Return (X, Y) of the center of cell containing provided text 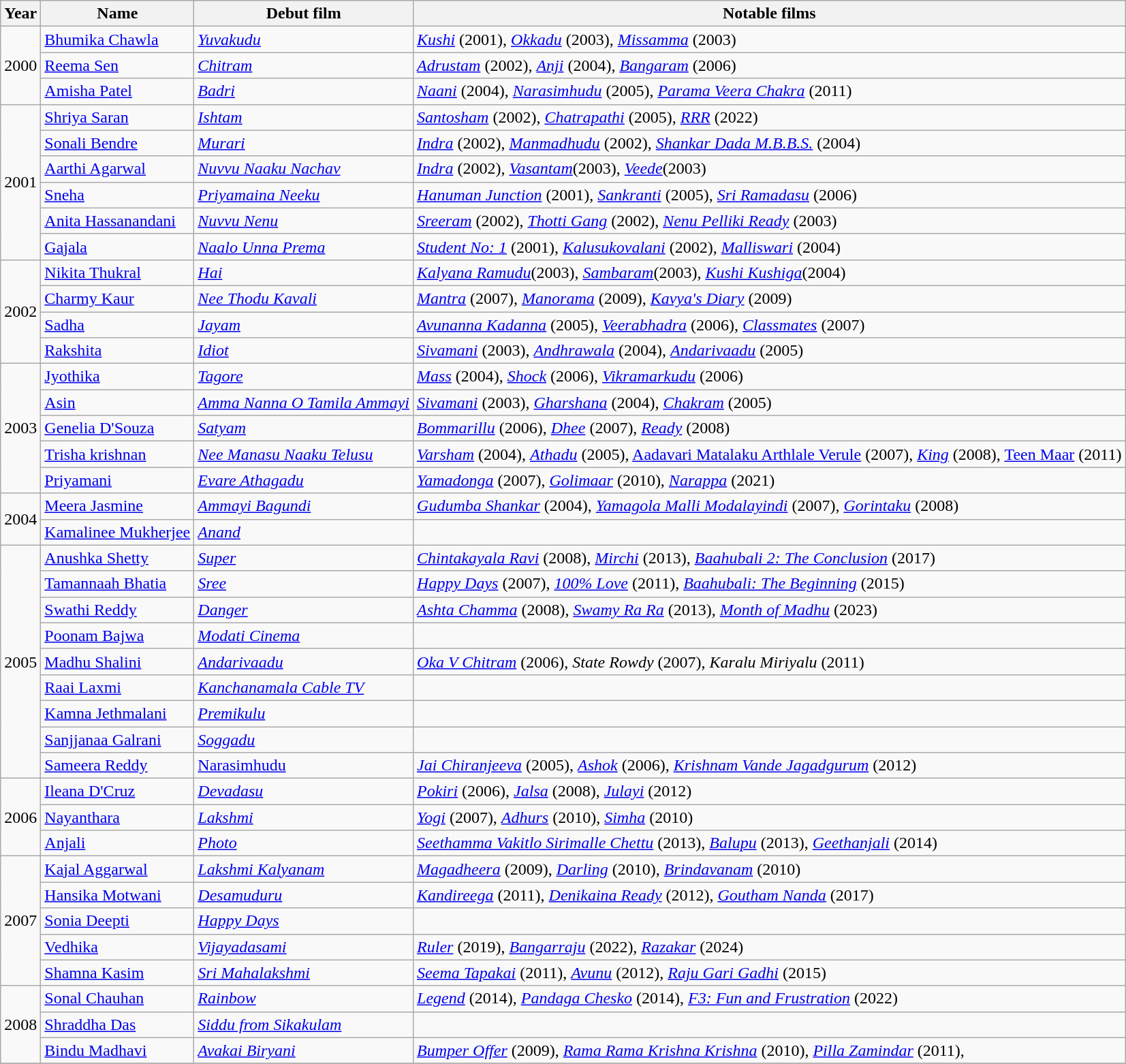
Vedhika (117, 947)
Mass (2004), Shock (2006), Vikramarkudu (2006) (770, 377)
Pokiri (2006), Jalsa (2008), Julayi (2012) (770, 792)
Magadheera (2009), Darling (2010), Brindavanam (2010) (770, 869)
Andarivaadu (304, 661)
Raai Laxmi (117, 687)
Sri Mahalakshmi (304, 973)
Varsham (2004), Athadu (2005), Aadavari Matalaku Arthlale Verule (2007), King (2008), Teen Maar (2011) (770, 454)
Tamannaah Bhatia (117, 584)
Sivamani (2003), Gharshana (2004), Chakram (2005) (770, 403)
Super (304, 558)
Nee Thodu Kavali (304, 298)
Gudumba Shankar (2004), Yamagola Malli Modalayindi (2007), Gorintaku (2008) (770, 506)
Name (117, 14)
Ruler (2019), Bangarraju (2022), Razakar (2024) (770, 947)
Sadha (117, 325)
Premikulu (304, 713)
Bumper Offer (2009), Rama Rama Krishna Krishna (2010), Pilla Zamindar (2011), (770, 1050)
Shraddha Das (117, 1024)
2007 (20, 921)
2008 (20, 1024)
Yamadonga (2007), Golimaar (2010), Narappa (2021) (770, 480)
Bommarillu (2006), Dhee (2007), Ready (2008) (770, 428)
Kamna Jethmalani (117, 713)
Avakai Biryani (304, 1050)
Narasimhudu (304, 766)
Trisha krishnan (117, 454)
Anushka Shetty (117, 558)
Vijayadasami (304, 947)
Bhumika Chawla (117, 40)
Ishtam (304, 117)
Indra (2002), Vasantam(2003), Veede(2003) (770, 169)
Priyamaina Neeku (304, 195)
Sivamani (2003), Andhrawala (2004), Andarivaadu (2005) (770, 351)
Ammayi Bagundi (304, 506)
Aarthi Agarwal (117, 169)
Charmy Kaur (117, 298)
Kamalinee Mukherjee (117, 532)
Notable films (770, 14)
Anjali (117, 843)
Anita Hassanandani (117, 221)
Sree (304, 584)
Idiot (304, 351)
Seethamma Vakitlo Sirimalle Chettu (2013), Balupu (2013), Geethanjali (2014) (770, 843)
Sneha (117, 195)
Sreeram (2002), Thotti Gang (2002), Nenu Pelliki Ready (2003) (770, 221)
Chitram (304, 65)
Kalyana Ramudu(2003), Sambaram(2003), Kushi Kushiga(2004) (770, 272)
Rainbow (304, 999)
Modati Cinema (304, 636)
Kandireega (2011), Denikaina Ready (2012), Goutham Nanda (2017) (770, 895)
Seema Tapakai (2011), Avunu (2012), Raju Gari Gadhi (2015) (770, 973)
Sanjjanaa Galrani (117, 739)
Indra (2002), Manmadhudu (2002), Shankar Dada M.B.B.S. (2004) (770, 143)
Kanchanamala Cable TV (304, 687)
Nuvvu Naaku Nachav (304, 169)
Nayanthara (117, 817)
Genelia D'Souza (117, 428)
Oka V Chitram (2006), State Rowdy (2007), Karalu Miriyalu (2011) (770, 661)
Debut film (304, 14)
Lakshmi (304, 817)
Jai Chiranjeeva (2005), Ashok (2006), Krishnam Vande Jagadgurum (2012) (770, 766)
Mantra (2007), Manorama (2009), Kavya's Diary (2009) (770, 298)
2003 (20, 428)
Hansika Motwani (117, 895)
Avunanna Kadanna (2005), Veerabhadra (2006), Classmates (2007) (770, 325)
Happy Days (304, 921)
Nee Manasu Naaku Telusu (304, 454)
Naani (2004), Narasimhudu (2005), Parama Veera Chakra (2011) (770, 91)
Shamna Kasim (117, 973)
Sonal Chauhan (117, 999)
Asin (117, 403)
Nuvvu Nenu (304, 221)
Kajal Aggarwal (117, 869)
Satyam (304, 428)
Reema Sen (117, 65)
Devadasu (304, 792)
Nikita Thukral (117, 272)
Soggadu (304, 739)
Jyothika (117, 377)
Desamuduru (304, 895)
Santosham (2002), Chatrapathi (2005), RRR (2022) (770, 117)
Tagore (304, 377)
Priyamani (117, 480)
Badri (304, 91)
2000 (20, 65)
Murari (304, 143)
Sameera Reddy (117, 766)
Meera Jasmine (117, 506)
Happy Days (2007), 100% Love (2011), Baahubali: The Beginning (2015) (770, 584)
Rakshita (117, 351)
Ileana D'Cruz (117, 792)
Poonam Bajwa (117, 636)
Evare Athagadu (304, 480)
Sonia Deepti (117, 921)
2006 (20, 817)
Jayam (304, 325)
Naalo Unna Prema (304, 247)
Anand (304, 532)
Amma Nanna O Tamila Ammayi (304, 403)
2005 (20, 662)
Photo (304, 843)
Sonali Bendre (117, 143)
Yuvakudu (304, 40)
Siddu from Sikakulam (304, 1024)
2001 (20, 182)
Yogi (2007), Adhurs (2010), Simha (2010) (770, 817)
Bindu Madhavi (117, 1050)
Adrustam (2002), Anji (2004), Bangaram (2006) (770, 65)
2002 (20, 311)
Lakshmi Kalyanam (304, 869)
Amisha Patel (117, 91)
Madhu Shalini (117, 661)
Danger (304, 610)
Year (20, 14)
Hai (304, 272)
Shriya Saran (117, 117)
Hanuman Junction (2001), Sankranti (2005), Sri Ramadasu (2006) (770, 195)
2004 (20, 519)
Chintakayala Ravi (2008), Mirchi (2013), Baahubali 2: The Conclusion (2017) (770, 558)
Swathi Reddy (117, 610)
Ashta Chamma (2008), Swamy Ra Ra (2013), Month of Madhu (2023) (770, 610)
Gajala (117, 247)
Kushi (2001), Okkadu (2003), Missamma (2003) (770, 40)
Student No: 1 (2001), Kalusukovalani (2002), Malliswari (2004) (770, 247)
Legend (2014), Pandaga Chesko (2014), F3: Fun and Frustration (2022) (770, 999)
